Capture the cell that displays the provided text and extract its (x, y) central coordinate. 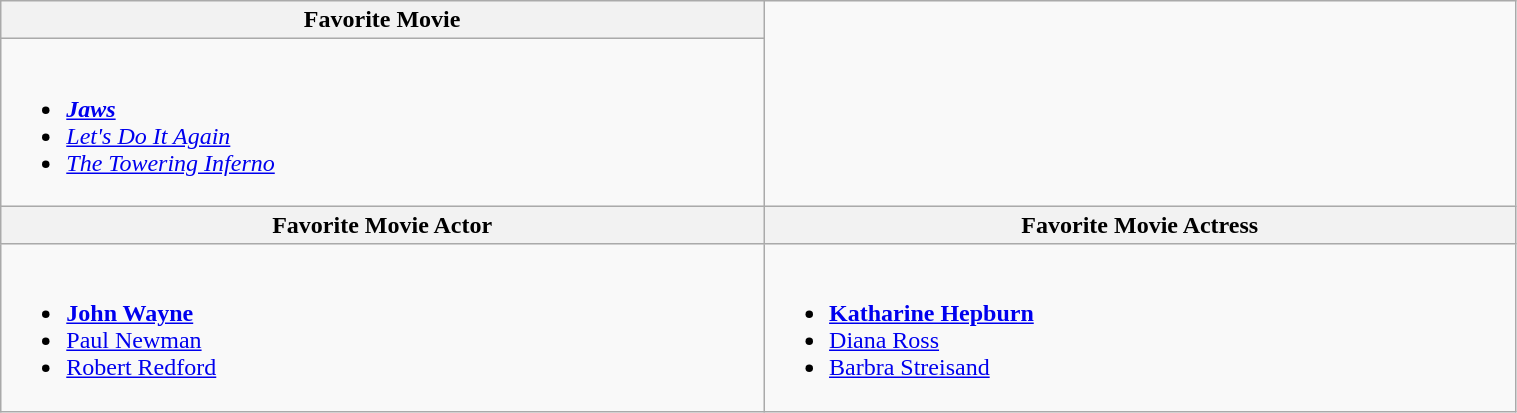
JawsLet's Do It AgainThe Towering Inferno (382, 122)
John WaynePaul NewmanRobert Redford (382, 328)
Katharine HepburnDiana RossBarbra Streisand (1140, 328)
Favorite Movie (382, 20)
Favorite Movie Actor (382, 225)
Favorite Movie Actress (1140, 225)
